Scan for the cell matching the given text and deliver its (X, Y) coordinate at center. 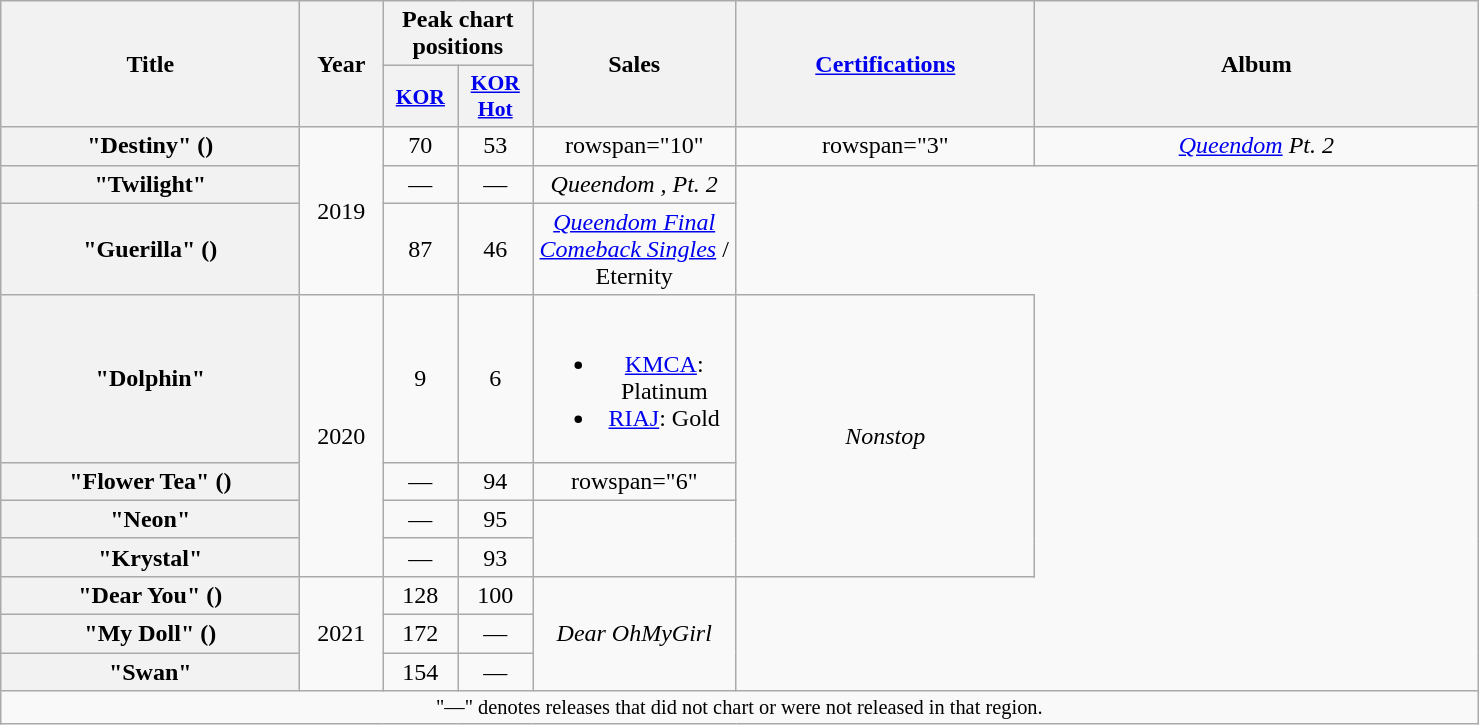
"Swan" (150, 671)
KOR (420, 96)
Queendom , Pt. 2 (634, 184)
"Dear You" () (150, 595)
KMCA: PlatinumRIAJ: Gold (634, 378)
rowspan="10" (634, 146)
2021 (342, 633)
"Neon" (150, 519)
"Twilight" (150, 184)
Album (1256, 64)
6 (496, 378)
"Dolphin" (150, 378)
46 (496, 249)
"—" denotes releases that did not chart or were not released in that region. (740, 708)
9 (420, 378)
53 (496, 146)
87 (420, 249)
2020 (342, 436)
Title (150, 64)
Year (342, 64)
KORHot (496, 96)
Nonstop (886, 436)
"Guerilla" () (150, 249)
128 (420, 595)
rowspan="3" (886, 146)
93 (496, 557)
Certifications (886, 64)
rowspan="6" (634, 481)
Queendom Final Comeback Singles / Eternity (634, 249)
Queendom Pt. 2 (1256, 146)
"Flower Tea" () (150, 481)
Dear OhMyGirl (634, 633)
"My Doll" () (150, 633)
Peak chart positions (458, 34)
2019 (342, 211)
95 (496, 519)
"Destiny" () (150, 146)
100 (496, 595)
Sales (634, 64)
"Krystal" (150, 557)
94 (496, 481)
70 (420, 146)
172 (420, 633)
154 (420, 671)
